Return the [X, Y] coordinate for the center point of the cell that contains the specified text.  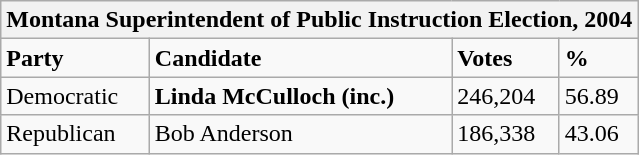
Republican [76, 134]
Democratic [76, 96]
Candidate [300, 58]
43.06 [598, 134]
% [598, 58]
Montana Superintendent of Public Instruction Election, 2004 [320, 20]
Bob Anderson [300, 134]
56.89 [598, 96]
Party [76, 58]
Votes [506, 58]
186,338 [506, 134]
246,204 [506, 96]
Linda McCulloch (inc.) [300, 96]
